Return the [X, Y] coordinate for the center point of the cell that contains the specified text.  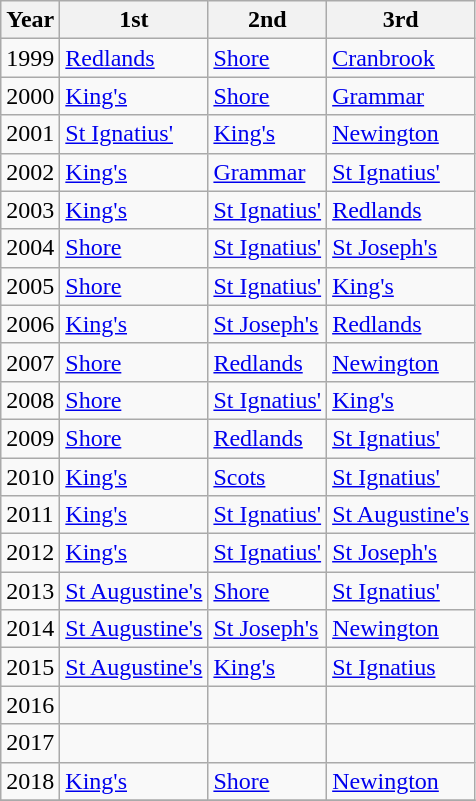
3rd [401, 20]
2011 [30, 515]
Year [30, 20]
2008 [30, 400]
Scots [268, 477]
2002 [30, 172]
2007 [30, 362]
2001 [30, 134]
1st [134, 20]
2010 [30, 477]
St Ignatius [401, 667]
Cranbrook [401, 58]
2000 [30, 96]
2013 [30, 591]
2012 [30, 553]
2015 [30, 667]
2006 [30, 324]
2004 [30, 248]
2016 [30, 705]
2009 [30, 438]
2003 [30, 210]
1999 [30, 58]
2017 [30, 743]
2nd [268, 20]
2014 [30, 629]
2018 [30, 781]
2005 [30, 286]
